Capture the cell that displays the provided text and extract its [x, y] central coordinate. 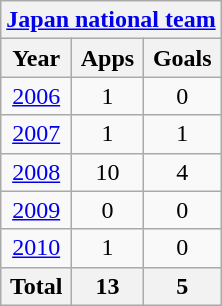
2006 [36, 96]
4 [182, 172]
Apps [108, 58]
2007 [36, 134]
2008 [36, 172]
Year [36, 58]
10 [108, 172]
Total [36, 286]
13 [108, 286]
2010 [36, 248]
2009 [36, 210]
Goals [182, 58]
5 [182, 286]
Japan national team [111, 20]
